Scan for the cell matching the given text and deliver its (x, y) coordinate at center. 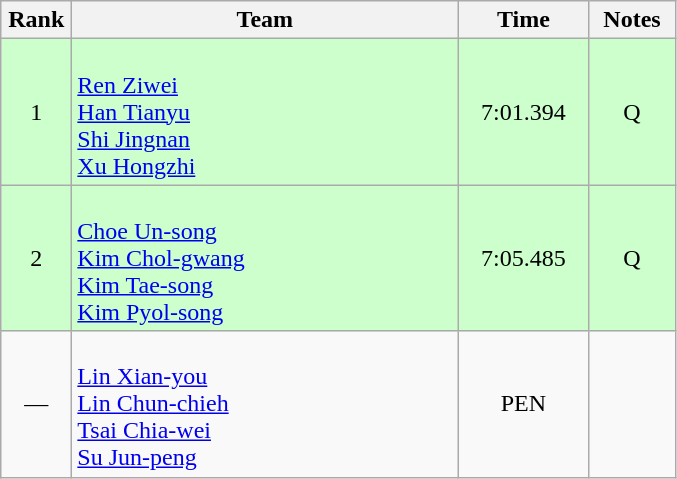
— (36, 404)
7:05.485 (524, 258)
Team (265, 20)
Ren ZiweiHan TianyuShi JingnanXu Hongzhi (265, 112)
Notes (632, 20)
Rank (36, 20)
1 (36, 112)
7:01.394 (524, 112)
PEN (524, 404)
Choe Un-songKim Chol-gwangKim Tae-songKim Pyol-song (265, 258)
Time (524, 20)
Lin Xian-youLin Chun-chiehTsai Chia-weiSu Jun-peng (265, 404)
2 (36, 258)
